From the cell containing the given text, extract its center point as [x, y] coordinate. 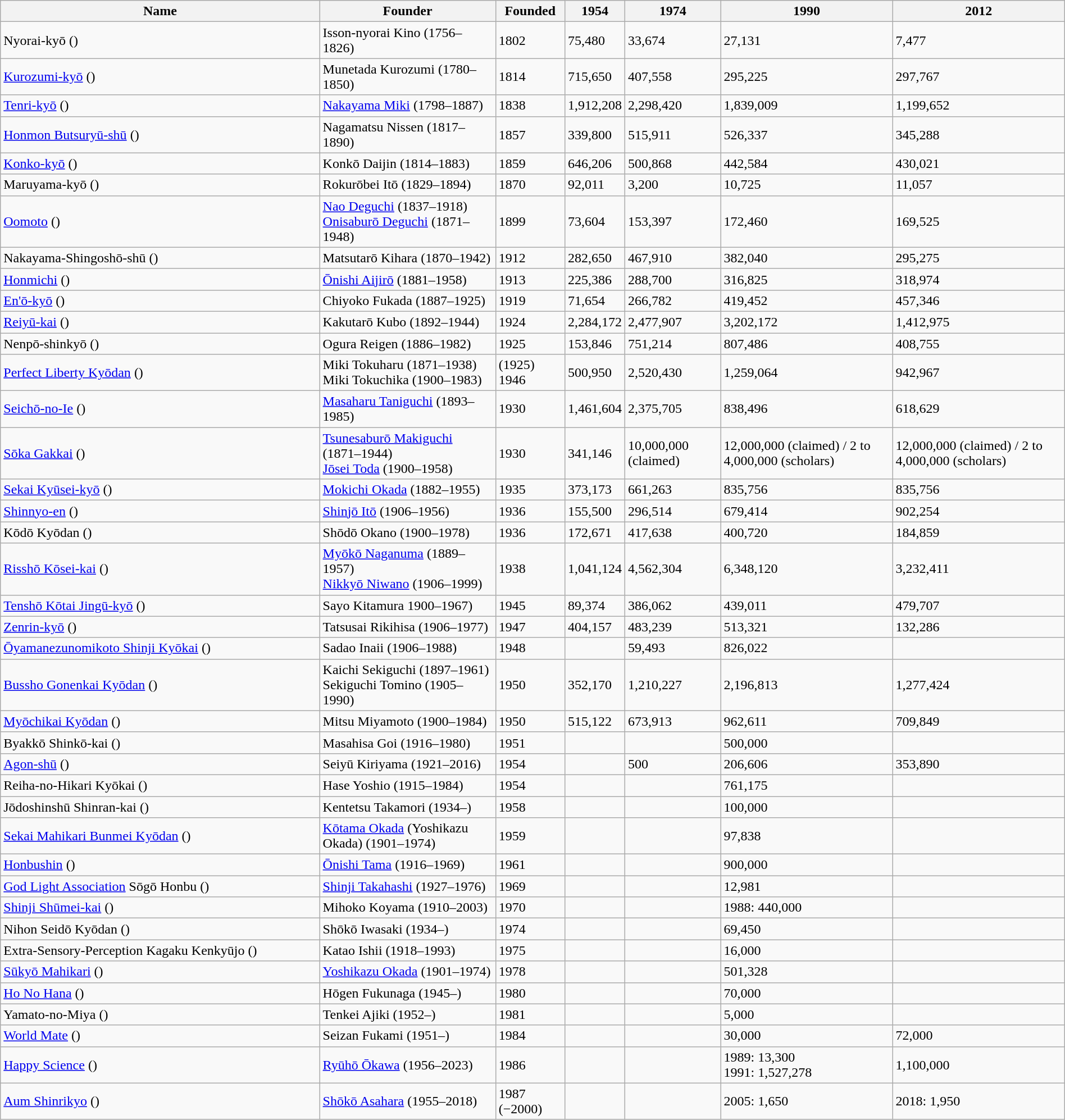
Seiyū Kiriyama (1921–2016) [408, 764]
1988: 440,000 [807, 908]
11,057 [978, 185]
Reiha-no-Hikari Kyōkai () [160, 785]
Honbushin () [160, 865]
5,000 [807, 1014]
4,562,304 [673, 569]
Konkō Daijin (1814–1883) [408, 163]
513,321 [807, 627]
92,011 [594, 185]
Honmichi () [160, 279]
Katao Ishii (1918–1993) [408, 950]
God Light Association Sōgō Honbu () [160, 886]
Shinjō Itō (1906–1956) [408, 511]
2,298,420 [673, 106]
1970 [530, 908]
761,175 [807, 785]
1978 [530, 972]
(1925)1946 [530, 373]
288,700 [673, 279]
1859 [530, 163]
404,157 [594, 627]
89,374 [594, 605]
515,122 [594, 721]
345,288 [978, 135]
Maruyama-kyō () [160, 185]
Chiyoko Fukada (1887–1925) [408, 301]
Sekai Kyūsei-kyō () [160, 490]
1,277,424 [978, 685]
Tenri-kyō () [160, 106]
1959 [530, 836]
16,000 [807, 950]
1981 [530, 1014]
900,000 [807, 865]
30,000 [807, 1036]
Honmon Butsuryū-shū () [160, 135]
Byakkō Shinkō-kai () [160, 743]
Munetada Kurozumi (1780–1850) [408, 76]
153,397 [673, 221]
Shinji Takahashi (1927–1976) [408, 886]
Nagamatsu Nissen (1817–1890) [408, 135]
282,650 [594, 258]
Yoshikazu Okada (1901–1974) [408, 972]
Shōdō Okano (1900–1978) [408, 532]
500 [673, 764]
33,674 [673, 40]
1919 [530, 301]
Hōgen Fukunaga (1945–) [408, 993]
Tsunesaburō Makiguchi (1871–1944)Jōsei Toda (1900–1958) [408, 453]
1938 [530, 569]
Kaichi Sekiguchi (1897–1961)Sekiguchi Tomino (1905–1990) [408, 685]
Shōkō Asahara (1955–2018) [408, 1101]
132,286 [978, 627]
1925 [530, 343]
Nihon Seidō Kyōdan () [160, 929]
Shinnyo-en () [160, 511]
Tenkei Ajiki (1952–) [408, 1014]
155,500 [594, 511]
457,346 [978, 301]
838,496 [807, 409]
Ryūhō Ōkawa (1956–2023) [408, 1065]
Kentetsu Takamori (1934–) [408, 807]
295,275 [978, 258]
1,100,000 [978, 1065]
902,254 [978, 511]
1,041,124 [594, 569]
515,911 [673, 135]
316,825 [807, 279]
500,868 [673, 163]
2,477,907 [673, 322]
En'ō-kyō () [160, 301]
386,062 [673, 605]
526,337 [807, 135]
Name [160, 11]
646,206 [594, 163]
673,913 [673, 721]
Konko-kyō () [160, 163]
Aum Shinrikyo () [160, 1101]
962,611 [807, 721]
100,000 [807, 807]
Ho No Hana () [160, 993]
1,461,604 [594, 409]
Oomoto () [160, 221]
Ōyamanezunomikoto Shinji Kyōkai () [160, 648]
Kōtama Okada (Yoshikazu Okada) (1901–1974) [408, 836]
1,259,064 [807, 373]
1870 [530, 185]
1,912,208 [594, 106]
1814 [530, 76]
1948 [530, 648]
1935 [530, 490]
3,232,411 [978, 569]
10,000,000 (claimed) [673, 453]
1947 [530, 627]
1,199,652 [978, 106]
1857 [530, 135]
266,782 [673, 301]
172,671 [594, 532]
1913 [530, 279]
73,604 [594, 221]
419,452 [807, 301]
2,520,430 [673, 373]
1989: 13,3001991: 1,527,278 [807, 1065]
Tatsusai Rikihisa (1906–1977) [408, 627]
1986 [530, 1065]
10,725 [807, 185]
Nyorai-kyō () [160, 40]
1912 [530, 258]
Sūkyō Mahikari () [160, 972]
Founder [408, 11]
1969 [530, 886]
1802 [530, 40]
500,000 [807, 743]
169,525 [978, 221]
Masahisa Goi (1916–1980) [408, 743]
483,239 [673, 627]
1961 [530, 865]
1,210,227 [673, 685]
Ōnishi Tama (1916–1969) [408, 865]
Ōnishi Aijirō (1881–1958) [408, 279]
Nakayama Miki (1798–1887) [408, 106]
70,000 [807, 993]
Seizan Fukami (1951–) [408, 1036]
225,386 [594, 279]
353,890 [978, 764]
318,974 [978, 279]
Agon-shū () [160, 764]
7,477 [978, 40]
Masaharu Taniguchi (1893–1985) [408, 409]
1951 [530, 743]
479,707 [978, 605]
407,558 [673, 76]
97,838 [807, 836]
Seichō-no-Ie () [160, 409]
Kōdō Kyōdan () [160, 532]
2012 [978, 11]
709,849 [978, 721]
Yamato-no-Miya () [160, 1014]
206,606 [807, 764]
Nakayama-Shingoshō-shū () [160, 258]
Nenpō-shinkyō () [160, 343]
71,654 [594, 301]
1958 [530, 807]
Zenrin-kyō () [160, 627]
1899 [530, 221]
679,414 [807, 511]
Founded [530, 11]
Mihoko Koyama (1910–2003) [408, 908]
Kakutarō Kubo (1892–1944) [408, 322]
69,450 [807, 929]
618,629 [978, 409]
1987 (−2000) [530, 1101]
Ogura Reigen (1886–1982) [408, 343]
Risshō Kōsei-kai () [160, 569]
Miki Tokuharu (1871–1938)Miki Tokuchika (1900–1983) [408, 373]
Mokichi Okada (1882–1955) [408, 490]
59,493 [673, 648]
Nao Deguchi (1837–1918)Onisaburō Deguchi (1871–1948) [408, 221]
826,022 [807, 648]
Hase Yoshio (1915–1984) [408, 785]
Sōka Gakkai () [160, 453]
295,225 [807, 76]
27,131 [807, 40]
442,584 [807, 163]
297,767 [978, 76]
339,800 [594, 135]
World Mate () [160, 1036]
500,950 [594, 373]
Matsutarō Kihara (1870–1942) [408, 258]
72,000 [978, 1036]
Myōchikai Kyōdan () [160, 721]
400,720 [807, 532]
382,040 [807, 258]
2005: 1,650 [807, 1101]
Myōkō Naganuma (1889–1957)Nikkyō Niwano (1906–1999) [408, 569]
3,202,172 [807, 322]
Reiyū-kai () [160, 322]
430,021 [978, 163]
341,146 [594, 453]
661,263 [673, 490]
Sekai Mahikari Bunmei Kyōdan () [160, 836]
1975 [530, 950]
1,839,009 [807, 106]
352,170 [594, 685]
172,460 [807, 221]
439,011 [807, 605]
2,284,172 [594, 322]
Bussho Gonenkai Kyōdan () [160, 685]
1990 [807, 11]
2,375,705 [673, 409]
184,859 [978, 532]
75,480 [594, 40]
Isson-nyorai Kino (1756–1826) [408, 40]
1924 [530, 322]
12,981 [807, 886]
Shōkō Iwasaki (1934–) [408, 929]
153,846 [594, 343]
Perfect Liberty Kyōdan () [160, 373]
373,173 [594, 490]
1,412,975 [978, 322]
3,200 [673, 185]
751,214 [673, 343]
501,328 [807, 972]
417,638 [673, 532]
Sayo Kitamura 1900–1967) [408, 605]
942,967 [978, 373]
Kurozumi-kyō () [160, 76]
Jōdoshinshū Shinran-kai () [160, 807]
Happy Science () [160, 1065]
Sadao Inaii (1906–1988) [408, 648]
1838 [530, 106]
Extra-Sensory-Perception Kagaku Kenkyūjo () [160, 950]
1945 [530, 605]
Rokurōbei Itō (1829–1894) [408, 185]
715,650 [594, 76]
2018: 1,950 [978, 1101]
6,348,120 [807, 569]
1980 [530, 993]
408,755 [978, 343]
296,514 [673, 511]
Mitsu Miyamoto (1900–1984) [408, 721]
Shinji Shūmei-kai () [160, 908]
1984 [530, 1036]
2,196,813 [807, 685]
467,910 [673, 258]
807,486 [807, 343]
Tenshō Kōtai Jingū-kyō () [160, 605]
